Return (x, y) of the center of cell containing provided text 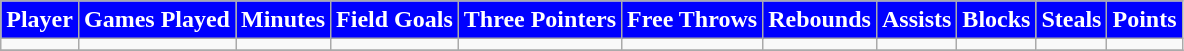
Free Throws (692, 20)
Rebounds (820, 20)
Field Goals (395, 20)
Points (1144, 20)
Steals (1072, 20)
Player (40, 20)
Minutes (284, 20)
Blocks (996, 20)
Games Played (156, 20)
Three Pointers (540, 20)
Assists (916, 20)
